For the text-containing cell, return its midpoint in (x, y) coordinate format. 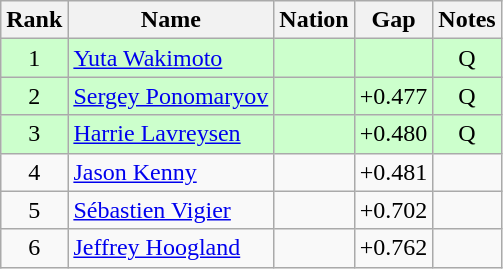
Sébastien Vigier (171, 210)
Yuta Wakimoto (171, 58)
4 (34, 172)
Name (171, 20)
5 (34, 210)
Jason Kenny (171, 172)
Jeffrey Hoogland (171, 248)
+0.477 (394, 96)
+0.762 (394, 248)
Rank (34, 20)
2 (34, 96)
Nation (314, 20)
+0.702 (394, 210)
+0.480 (394, 134)
+0.481 (394, 172)
3 (34, 134)
6 (34, 248)
Sergey Ponomaryov (171, 96)
Harrie Lavreysen (171, 134)
Gap (394, 20)
Notes (467, 20)
1 (34, 58)
